Extract the (X, Y) coordinate from the center of the cell holding the provided text.  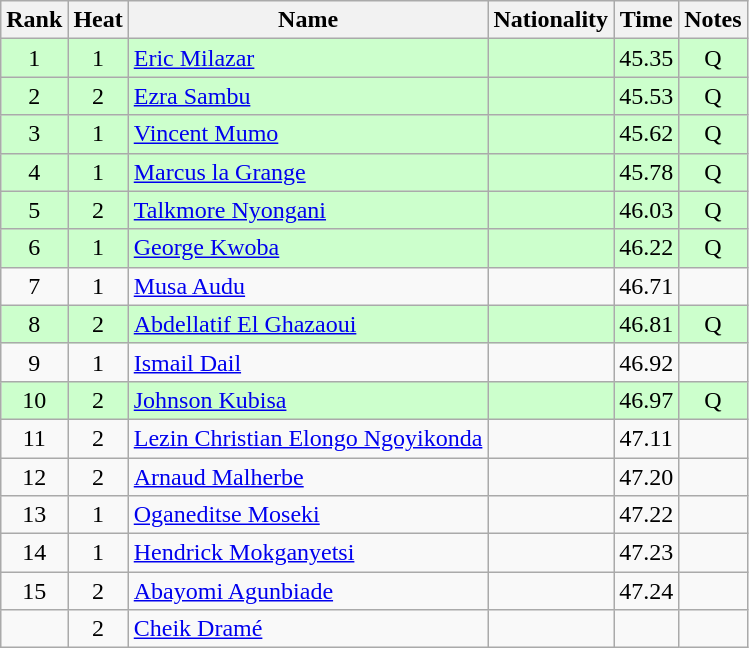
13 (34, 515)
11 (34, 438)
Oganeditse Moseki (308, 515)
Abayomi Agunbiade (308, 591)
45.35 (646, 58)
47.24 (646, 591)
47.22 (646, 515)
Talkmore Nyongani (308, 210)
10 (34, 400)
9 (34, 362)
46.81 (646, 324)
Arnaud Malherbe (308, 477)
12 (34, 477)
Name (308, 20)
47.11 (646, 438)
George Kwoba (308, 248)
14 (34, 553)
46.03 (646, 210)
46.22 (646, 248)
Time (646, 20)
Vincent Mumo (308, 134)
7 (34, 286)
Ismail Dail (308, 362)
Musa Audu (308, 286)
3 (34, 134)
Johnson Kubisa (308, 400)
46.92 (646, 362)
Eric Milazar (308, 58)
6 (34, 248)
Rank (34, 20)
5 (34, 210)
Nationality (551, 20)
Heat (98, 20)
47.23 (646, 553)
45.62 (646, 134)
4 (34, 172)
46.97 (646, 400)
8 (34, 324)
Ezra Sambu (308, 96)
Abdellatif El Ghazaoui (308, 324)
Hendrick Mokganyetsi (308, 553)
45.78 (646, 172)
15 (34, 591)
46.71 (646, 286)
Notes (713, 20)
Cheik Dramé (308, 629)
Marcus la Grange (308, 172)
47.20 (646, 477)
45.53 (646, 96)
Lezin Christian Elongo Ngoyikonda (308, 438)
